Determine the [X, Y] coordinate at the center of the cell enclosing the given text.  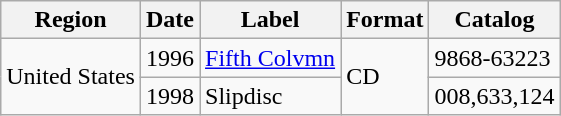
United States [71, 77]
1996 [170, 58]
Slipdisc [270, 96]
Region [71, 20]
Fifth Colvmn [270, 58]
008,633,124 [494, 96]
Format [385, 20]
9868-63223 [494, 58]
Date [170, 20]
Label [270, 20]
CD [385, 77]
1998 [170, 96]
Catalog [494, 20]
